Scan for the cell matching the given text and deliver its (X, Y) coordinate at center. 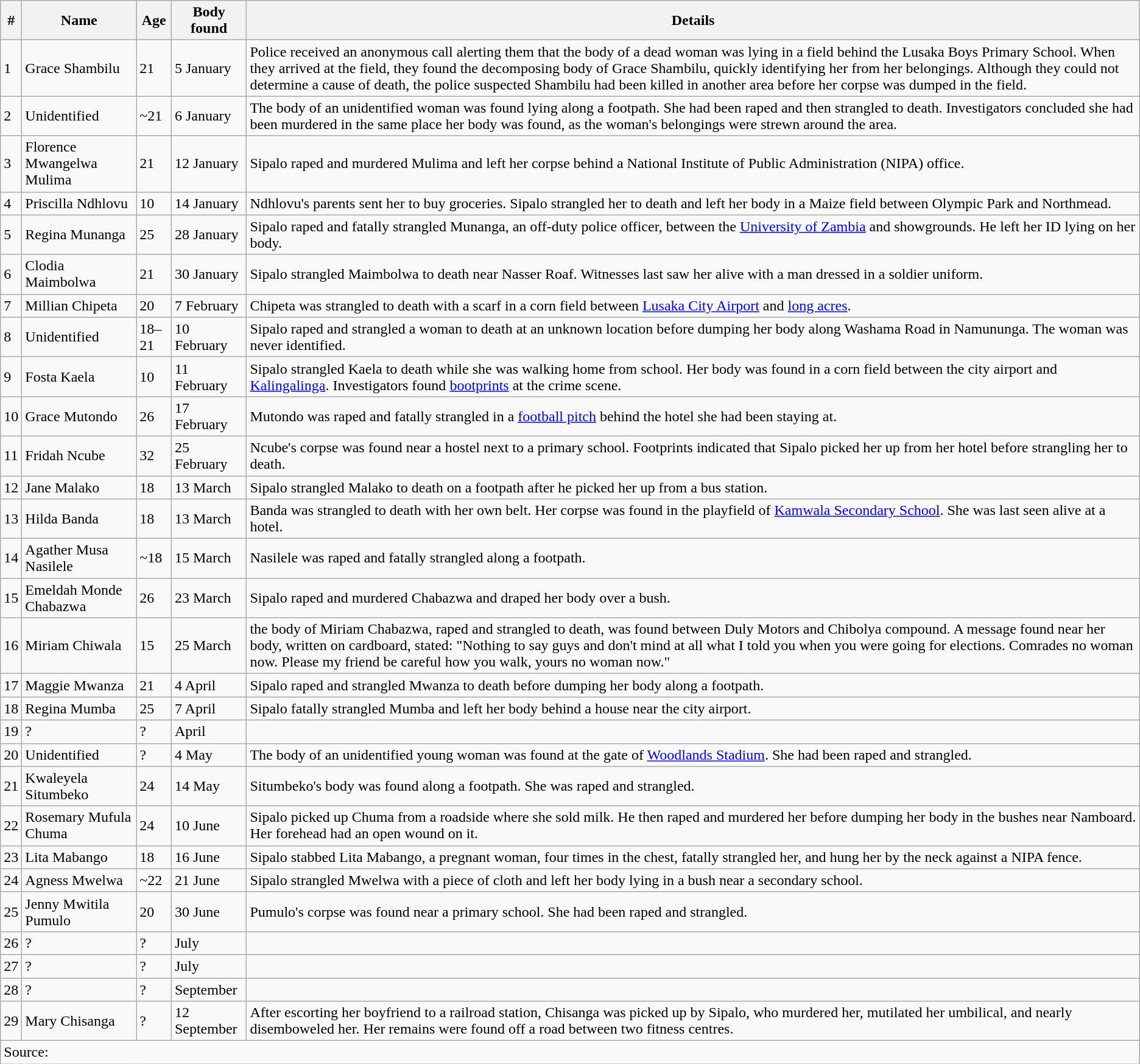
30 June (209, 912)
23 March (209, 598)
Sipalo strangled Mwelwa with a piece of cloth and left her body lying in a bush near a secondary school. (693, 880)
April (209, 732)
Sipalo raped and murdered Chabazwa and draped her body over a bush. (693, 598)
Regina Mumba (79, 709)
7 April (209, 709)
4 May (209, 755)
23 (11, 857)
7 (11, 306)
2 (11, 116)
28 January (209, 235)
5 January (209, 68)
Priscilla Ndhlovu (79, 203)
14 January (209, 203)
~18 (154, 559)
Source: (570, 1052)
6 January (209, 116)
29 (11, 1021)
17 February (209, 416)
Sipalo raped and murdered Mulima and left her corpse behind a National Institute of Public Administration (NIPA) office. (693, 164)
Fosta Kaela (79, 376)
Mary Chisanga (79, 1021)
4 (11, 203)
12 September (209, 1021)
Details (693, 21)
27 (11, 966)
The body of an unidentified young woman was found at the gate of Woodlands Stadium. She had been raped and strangled. (693, 755)
6 (11, 274)
Mutondo was raped and fatally strangled in a football pitch behind the hotel she had been staying at. (693, 416)
Kwaleyela Situmbeko (79, 786)
10 June (209, 825)
32 (154, 455)
5 (11, 235)
Emeldah Monde Chabazwa (79, 598)
25 February (209, 455)
10 February (209, 337)
Hilda Banda (79, 519)
Grace Shambilu (79, 68)
25 March (209, 646)
7 February (209, 306)
Chipeta was strangled to death with a scarf in a corn field between Lusaka City Airport and long acres. (693, 306)
8 (11, 337)
11 February (209, 376)
18–21 (154, 337)
Clodia Maimbolwa (79, 274)
Age (154, 21)
Situmbeko's body was found along a footpath. She was raped and strangled. (693, 786)
Sipalo fatally strangled Mumba and left her body behind a house near the city airport. (693, 709)
12 (11, 488)
11 (11, 455)
16 (11, 646)
Name (79, 21)
Jenny Mwitila Pumulo (79, 912)
28 (11, 989)
# (11, 21)
Sipalo raped and strangled Mwanza to death before dumping her body along a footpath. (693, 685)
13 (11, 519)
Regina Munanga (79, 235)
9 (11, 376)
3 (11, 164)
Agness Mwelwa (79, 880)
17 (11, 685)
Jane Malako (79, 488)
Grace Mutondo (79, 416)
Nasilele was raped and fatally strangled along a footpath. (693, 559)
4 April (209, 685)
12 January (209, 164)
Florence Mwangelwa Mulima (79, 164)
1 (11, 68)
16 June (209, 857)
Pumulo's corpse was found near a primary school. She had been raped and strangled. (693, 912)
21 June (209, 880)
Millian Chipeta (79, 306)
22 (11, 825)
Agather Musa Nasilele (79, 559)
Fridah Ncube (79, 455)
Sipalo strangled Maimbolwa to death near Nasser Roaf. Witnesses last saw her alive with a man dressed in a soldier uniform. (693, 274)
Sipalo strangled Malako to death on a footpath after he picked her up from a bus station. (693, 488)
14 May (209, 786)
Body found (209, 21)
Sipalo stabbed Lita Mabango, a pregnant woman, four times in the chest, fatally strangled her, and hung her by the neck against a NIPA fence. (693, 857)
~22 (154, 880)
~21 (154, 116)
Miriam Chiwala (79, 646)
Maggie Mwanza (79, 685)
Lita Mabango (79, 857)
19 (11, 732)
30 January (209, 274)
Rosemary Mufula Chuma (79, 825)
Ndhlovu's parents sent her to buy groceries. Sipalo strangled her to death and left her body in a Maize field between Olympic Park and Northmead. (693, 203)
14 (11, 559)
September (209, 989)
15 March (209, 559)
